Output the [X, Y] coordinate of the center of the cell containing the given text.  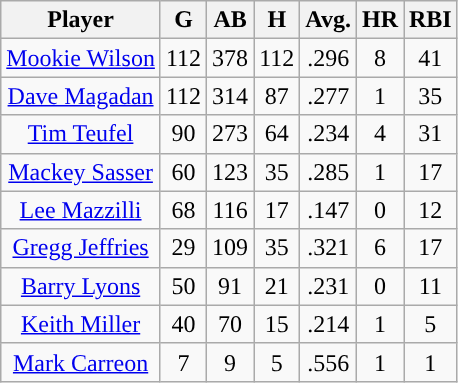
.556 [328, 362]
.214 [328, 324]
87 [277, 96]
.285 [328, 172]
Barry Lyons [81, 286]
Dave Magadan [81, 96]
Gregg Jeffries [81, 248]
50 [183, 286]
91 [230, 286]
HR [380, 20]
.321 [328, 248]
31 [431, 134]
109 [230, 248]
Keith Miller [81, 324]
G [183, 20]
H [277, 20]
.147 [328, 210]
40 [183, 324]
6 [380, 248]
Mark Carreon [81, 362]
116 [230, 210]
64 [277, 134]
29 [183, 248]
21 [277, 286]
Tim Teufel [81, 134]
Lee Mazzilli [81, 210]
11 [431, 286]
AB [230, 20]
314 [230, 96]
41 [431, 58]
Player [81, 20]
.277 [328, 96]
7 [183, 362]
Mackey Sasser [81, 172]
.296 [328, 58]
RBI [431, 20]
4 [380, 134]
.231 [328, 286]
.234 [328, 134]
Avg. [328, 20]
60 [183, 172]
90 [183, 134]
15 [277, 324]
68 [183, 210]
70 [230, 324]
123 [230, 172]
378 [230, 58]
9 [230, 362]
Mookie Wilson [81, 58]
273 [230, 134]
12 [431, 210]
8 [380, 58]
